Pinpoint the cell where the given text exists, returning its (x, y) midpoint coordinate. 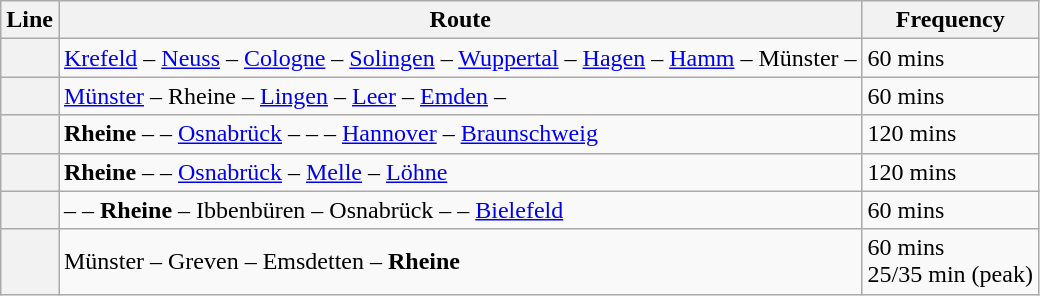
Frequency (950, 20)
Münster – Greven – Emsdetten – Rheine (460, 262)
Krefeld – Neuss – Cologne – Solingen – Wuppertal – Hagen – Hamm – Münster – (460, 58)
Rheine – – Osnabrück – Melle – Löhne (460, 172)
Line (30, 20)
Münster – Rheine – Lingen – Leer – Emden – (460, 96)
– – Rheine – Ibbenbüren – Osnabrück – – Bielefeld (460, 210)
Rheine – – Osnabrück – – – Hannover – Braunschweig (460, 134)
60 mins25/35 min (peak) (950, 262)
Route (460, 20)
